Provide the (X, Y) coordinate of the cell's center where the given text is located.  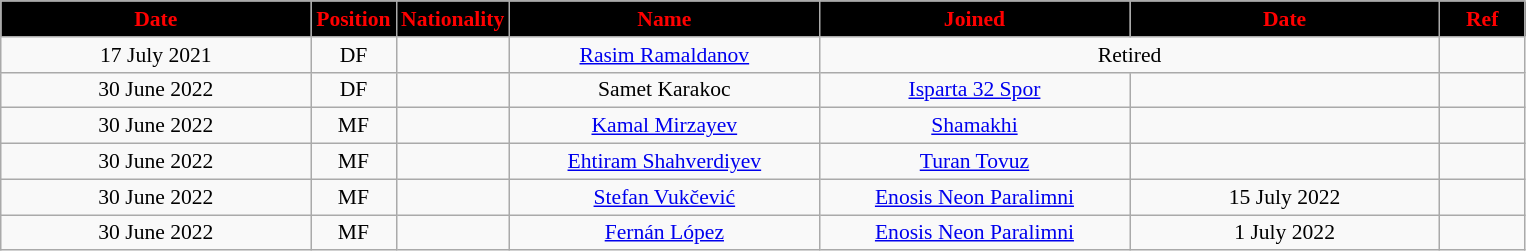
Shamakhi (974, 126)
Fernán López (664, 233)
Retired (1129, 55)
17 July 2021 (156, 55)
Stefan Vukčević (664, 197)
Joined (974, 19)
Kamal Mirzayev (664, 126)
Turan Tovuz (974, 162)
Nationality (452, 19)
Name (664, 19)
Isparta 32 Spor (974, 90)
Position (354, 19)
1 July 2022 (1285, 233)
Ehtiram Shahverdiyev (664, 162)
Ref (1482, 19)
Samet Karakoc (664, 90)
15 July 2022 (1285, 197)
Rasim Ramaldanov (664, 55)
